Capture the cell that displays the provided text and extract its (x, y) central coordinate. 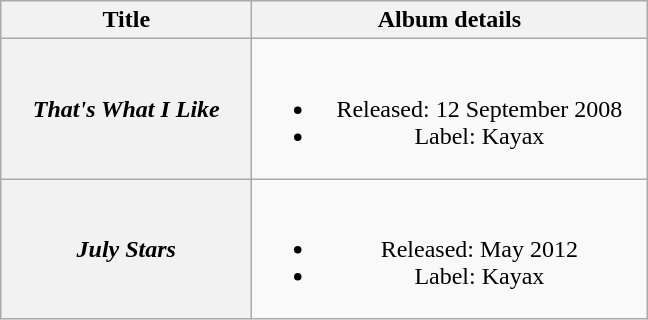
Title (126, 20)
July Stars (126, 249)
Released: May 2012Label: Kayax (450, 249)
That's What I Like (126, 109)
Album details (450, 20)
Released: 12 September 2008Label: Kayax (450, 109)
